From the cell containing the given text, extract its center point as [x, y] coordinate. 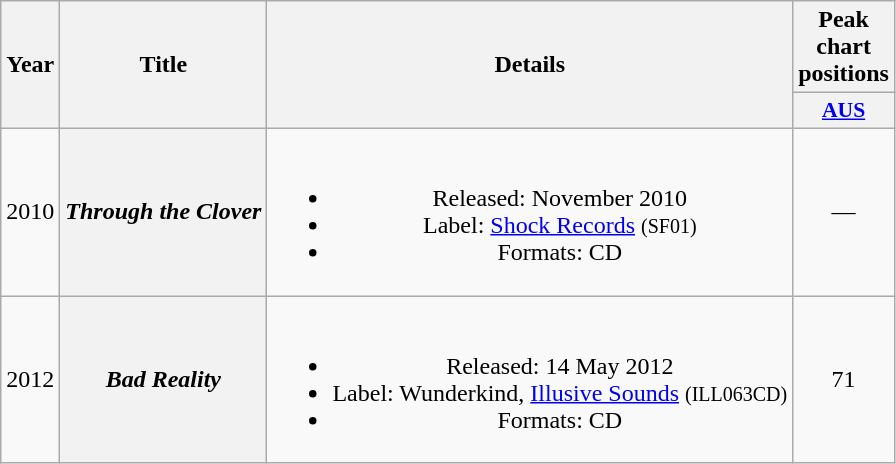
71 [844, 380]
Through the Clover [164, 212]
— [844, 212]
Released: November 2010Label: Shock Records (SF01)Formats: CD [530, 212]
Peak chart positions [844, 47]
Released: 14 May 2012Label: Wunderkind, Illusive Sounds (ILL063CD)Formats: CD [530, 380]
Title [164, 65]
Details [530, 65]
Year [30, 65]
2010 [30, 212]
2012 [30, 380]
Bad Reality [164, 380]
AUS [844, 111]
